Locate the cell with the specified text and output its [X, Y] center coordinate. 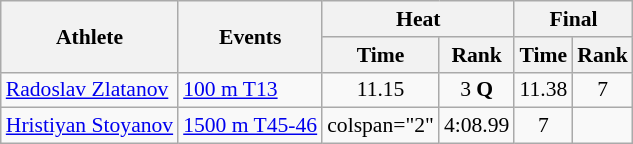
Hristiyan Stoyanov [90, 126]
Final [573, 19]
Events [250, 36]
colspan="2" [380, 126]
4:08.99 [476, 126]
3 Q [476, 90]
Radoslav Zlatanov [90, 90]
11.15 [380, 90]
Heat [418, 19]
1500 m T45-46 [250, 126]
100 m T13 [250, 90]
11.38 [543, 90]
Athlete [90, 36]
